Determine the (X, Y) coordinate at the center of the cell enclosing the given text.  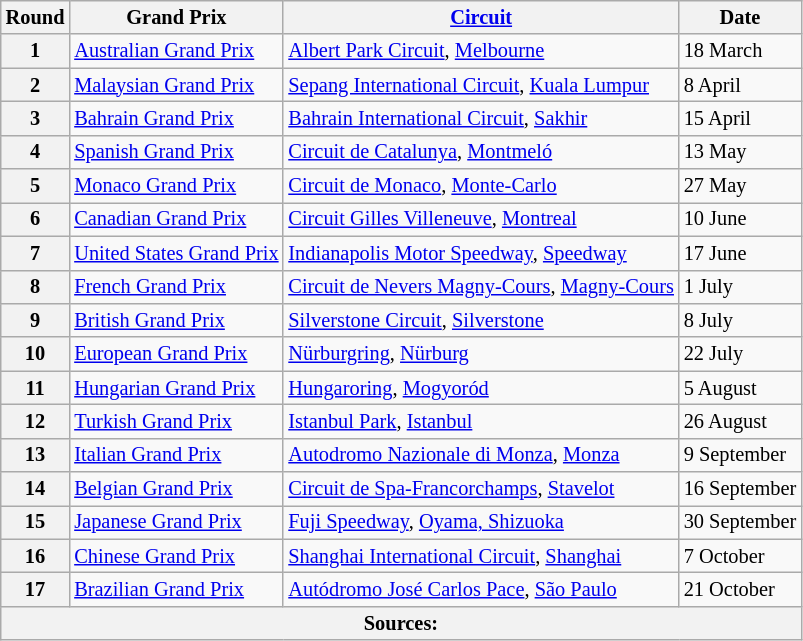
Shanghai International Circuit, Shanghai (480, 556)
15 (36, 522)
Indianapolis Motor Speedway, Speedway (480, 253)
Circuit de Spa-Francorchamps, Stavelot (480, 489)
8 April (740, 85)
Autódromo José Carlos Pace, São Paulo (480, 589)
18 March (740, 51)
1 (36, 51)
26 August (740, 421)
Istanbul Park, Istanbul (480, 421)
Bahrain Grand Prix (176, 118)
9 (36, 320)
Bahrain International Circuit, Sakhir (480, 118)
14 (36, 489)
French Grand Prix (176, 287)
Brazilian Grand Prix (176, 589)
Autodromo Nazionale di Monza, Monza (480, 455)
1 July (740, 287)
Belgian Grand Prix (176, 489)
Malaysian Grand Prix (176, 85)
8 (36, 287)
European Grand Prix (176, 354)
Australian Grand Prix (176, 51)
Round (36, 17)
British Grand Prix (176, 320)
3 (36, 118)
Japanese Grand Prix (176, 522)
7 October (740, 556)
13 (36, 455)
4 (36, 152)
10 June (740, 219)
Date (740, 17)
Circuit Gilles Villeneuve, Montreal (480, 219)
Chinese Grand Prix (176, 556)
Italian Grand Prix (176, 455)
Circuit de Catalunya, Montmeló (480, 152)
16 (36, 556)
22 July (740, 354)
16 September (740, 489)
Circuit de Nevers Magny-Cours, Magny-Cours (480, 287)
Canadian Grand Prix (176, 219)
6 (36, 219)
17 June (740, 253)
Circuit de Monaco, Monte-Carlo (480, 186)
Spanish Grand Prix (176, 152)
Sepang International Circuit, Kuala Lumpur (480, 85)
Turkish Grand Prix (176, 421)
13 May (740, 152)
Silverstone Circuit, Silverstone (480, 320)
17 (36, 589)
5 August (740, 388)
Circuit (480, 17)
27 May (740, 186)
12 (36, 421)
5 (36, 186)
Albert Park Circuit, Melbourne (480, 51)
7 (36, 253)
10 (36, 354)
Hungarian Grand Prix (176, 388)
Hungaroring, Mogyoród (480, 388)
30 September (740, 522)
Fuji Speedway, Oyama, Shizuoka (480, 522)
2 (36, 85)
Nürburgring, Nürburg (480, 354)
9 September (740, 455)
Monaco Grand Prix (176, 186)
Sources: (401, 623)
21 October (740, 589)
11 (36, 388)
8 July (740, 320)
Grand Prix (176, 17)
United States Grand Prix (176, 253)
15 April (740, 118)
